Pinpoint the cell where the given text exists, returning its [x, y] midpoint coordinate. 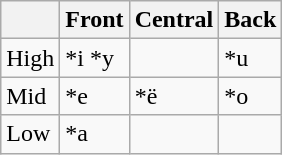
*e [94, 96]
Low [30, 134]
Mid [30, 96]
Central [174, 20]
*ë [174, 96]
*i *y [94, 58]
Front [94, 20]
*u [250, 58]
Back [250, 20]
High [30, 58]
*o [250, 96]
*a [94, 134]
